Return the [X, Y] coordinate for the center point of the cell that contains the specified text.  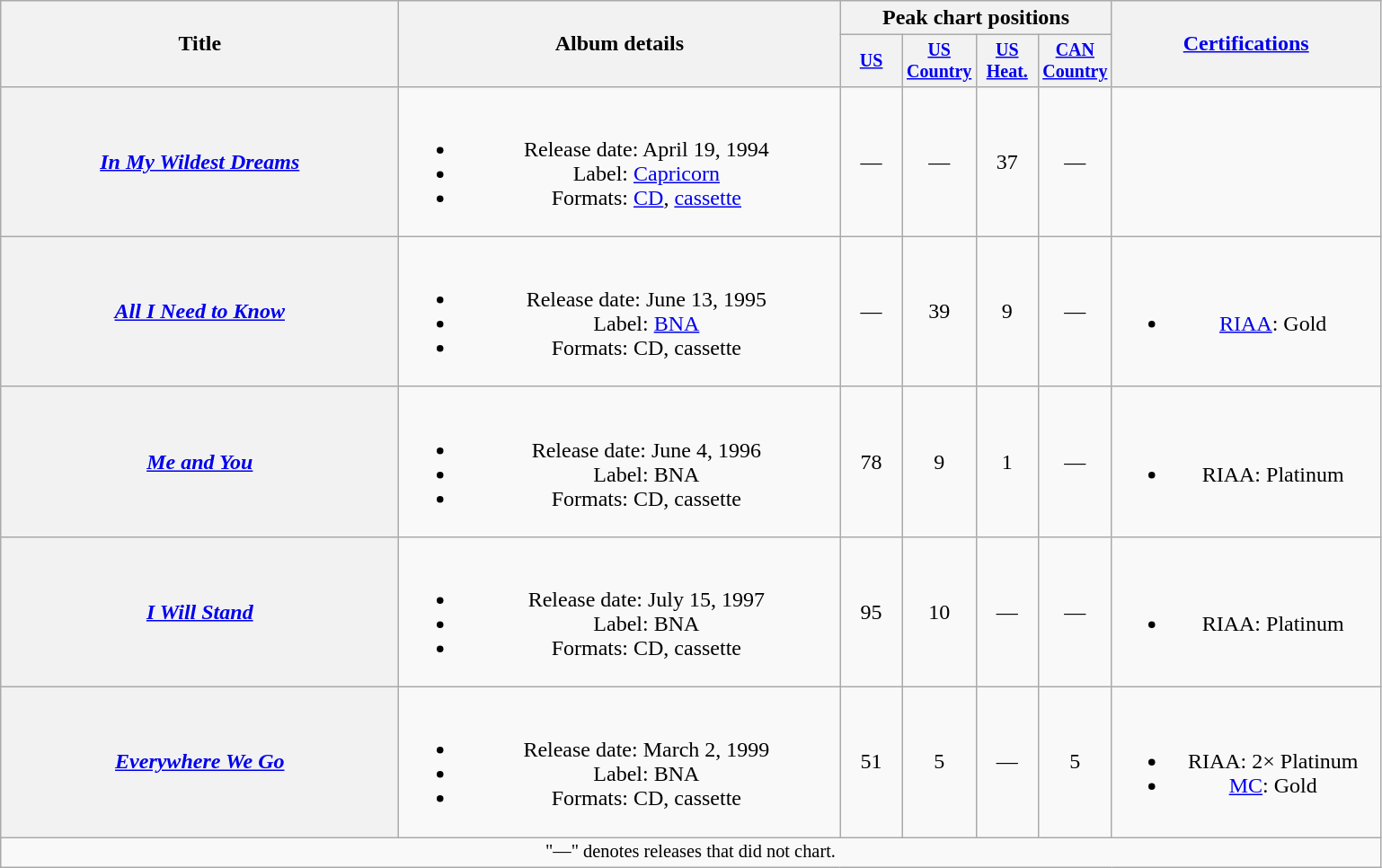
37 [1006, 162]
RIAA: 2× PlatinumMC: Gold [1245, 762]
Certifications [1245, 44]
Release date: June 13, 1995Label: BNAFormats: CD, cassette [620, 311]
Peak chart positions [976, 18]
Album details [620, 44]
Release date: March 2, 1999Label: BNAFormats: CD, cassette [620, 762]
US Country [939, 61]
All I Need to Know [199, 311]
Me and You [199, 462]
USHeat. [1006, 61]
1 [1006, 462]
CAN Country [1075, 61]
39 [939, 311]
Title [199, 44]
US [872, 61]
RIAA: Gold [1245, 311]
Release date: April 19, 1994Label: CapricornFormats: CD, cassette [620, 162]
I Will Stand [199, 611]
"—" denotes releases that did not chart. [690, 853]
95 [872, 611]
10 [939, 611]
78 [872, 462]
Release date: July 15, 1997Label: BNAFormats: CD, cassette [620, 611]
Release date: June 4, 1996Label: BNAFormats: CD, cassette [620, 462]
51 [872, 762]
In My Wildest Dreams [199, 162]
Everywhere We Go [199, 762]
